Search for the cell housing the specified text and yield its [X, Y] center coordinate. 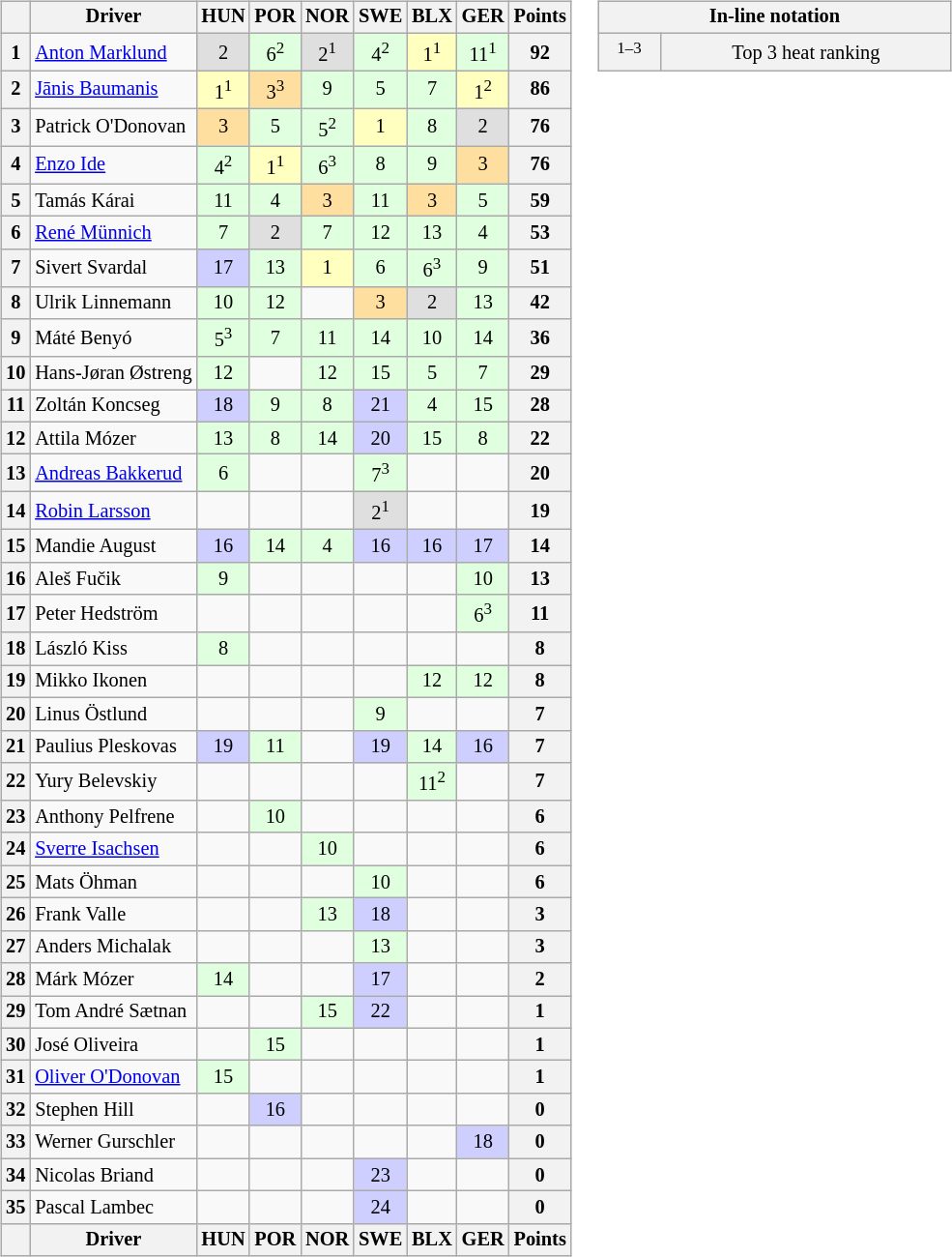
Yury Belevskiy [113, 781]
René Münnich [113, 233]
Máté Benyó [113, 338]
Andreas Bakkerud [113, 474]
35 [15, 1208]
Oliver O'Donovan [113, 1077]
Werner Gurschler [113, 1142]
Mikko Ikonen [113, 682]
László Kiss [113, 649]
92 [540, 52]
73 [381, 474]
Attila Mózer [113, 438]
Nicolas Briand [113, 1175]
Tom André Sætnan [113, 1012]
59 [540, 200]
Mandie August [113, 546]
Márk Mózer [113, 979]
José Oliveira [113, 1044]
31 [15, 1077]
Sverre Isachsen [113, 849]
36 [540, 338]
Mats Öhman [113, 882]
52 [327, 128]
Anthony Pelfrene [113, 817]
Aleš Fučik [113, 579]
In-line notation [775, 17]
Robin Larsson [113, 511]
26 [15, 915]
Ulrik Linnemann [113, 303]
Linus Östlund [113, 714]
Anton Marklund [113, 52]
Frank Valle [113, 915]
Hans-Jøran Østreng [113, 373]
Anders Michalak [113, 947]
Peter Hedström [113, 613]
34 [15, 1175]
27 [15, 947]
Zoltán Koncseg [113, 406]
Stephen Hill [113, 1110]
51 [540, 267]
Tamás Kárai [113, 200]
Enzo Ide [113, 164]
86 [540, 89]
Sivert Svardal [113, 267]
Top 3 heat ranking [806, 52]
112 [432, 781]
25 [15, 882]
Pascal Lambec [113, 1208]
Paulius Pleskovas [113, 746]
111 [483, 52]
30 [15, 1044]
32 [15, 1110]
1–3 [630, 52]
Patrick O'Donovan [113, 128]
Jānis Baumanis [113, 89]
62 [274, 52]
